Scan for the cell matching the given text and deliver its [X, Y] coordinate at center. 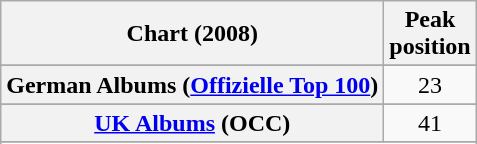
Chart (2008) [192, 34]
41 [430, 123]
23 [430, 85]
UK Albums (OCC) [192, 123]
German Albums (Offizielle Top 100) [192, 85]
Peakposition [430, 34]
